Determine the [X, Y] coordinate at the center of the cell enclosing the given text.  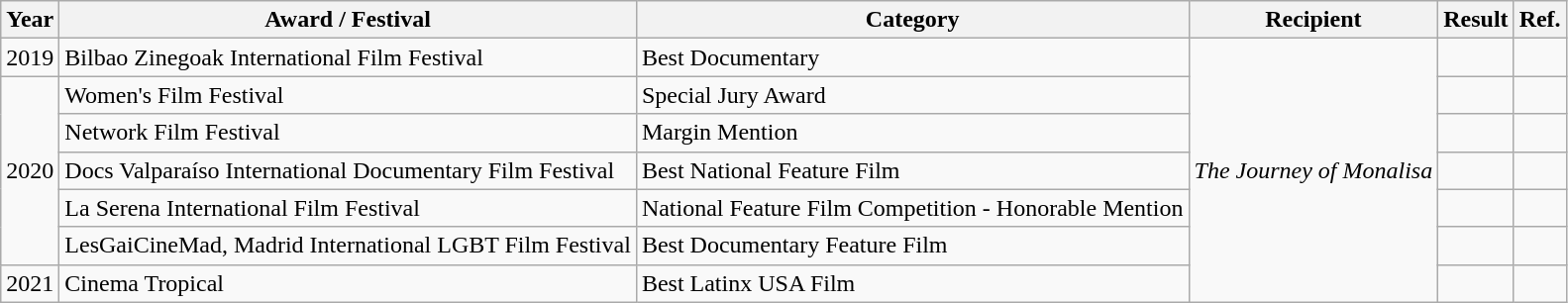
Year [30, 20]
Result [1476, 20]
La Serena International Film Festival [349, 208]
2020 [30, 170]
Margin Mention [912, 133]
National Feature Film Competition - Honorable Mention [912, 208]
Best Latinx USA Film [912, 283]
Ref. [1539, 20]
Best Documentary [912, 57]
LesGaiCineMad, Madrid International LGBT Film Festival [349, 246]
Women's Film Festival [349, 95]
Best Documentary Feature Film [912, 246]
The Journey of Monalisa [1313, 170]
Recipient [1313, 20]
Network Film Festival [349, 133]
Bilbao Zinegoak International Film Festival [349, 57]
Category [912, 20]
Special Jury Award [912, 95]
2019 [30, 57]
Award / Festival [349, 20]
Cinema Tropical [349, 283]
Best National Feature Film [912, 170]
2021 [30, 283]
Docs Valparaíso International Documentary Film Festival [349, 170]
